Detect which cell encompasses the target text, then output its (x, y) center coordinate. 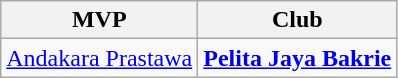
Pelita Jaya Bakrie (298, 58)
Andakara Prastawa (100, 58)
MVP (100, 20)
Club (298, 20)
